Capture the cell that displays the provided text and extract its (X, Y) central coordinate. 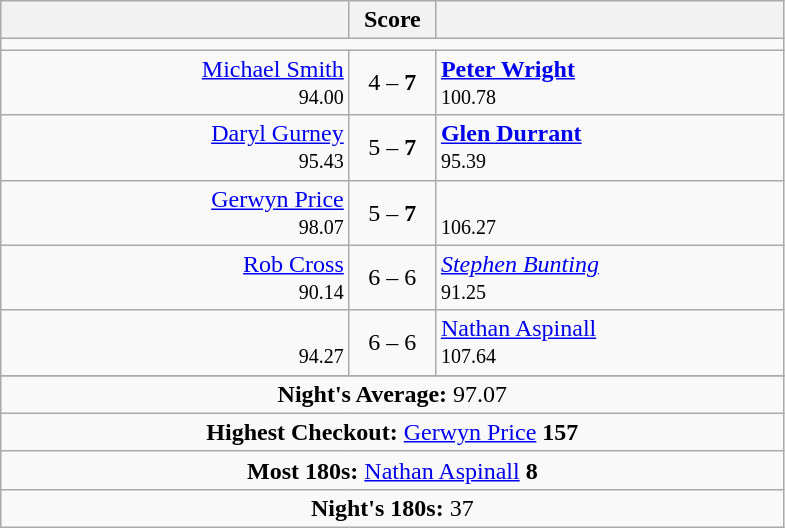
Nathan Aspinall 107.64 (610, 342)
Peter Wright 100.78 (610, 82)
Rob Cross 90.14 (176, 278)
Score (392, 20)
Night's 180s: 37 (392, 508)
106.27 (610, 212)
4 – 7 (392, 82)
Gerwyn Price 98.07 (176, 212)
Michael Smith 94.00 (176, 82)
Daryl Gurney 95.43 (176, 148)
Stephen Bunting 91.25 (610, 278)
Glen Durrant 95.39 (610, 148)
94.27 (176, 342)
Night's Average: 97.07 (392, 394)
Most 180s: Nathan Aspinall 8 (392, 470)
Highest Checkout: Gerwyn Price 157 (392, 432)
